Search for the cell housing the specified text and yield its (X, Y) center coordinate. 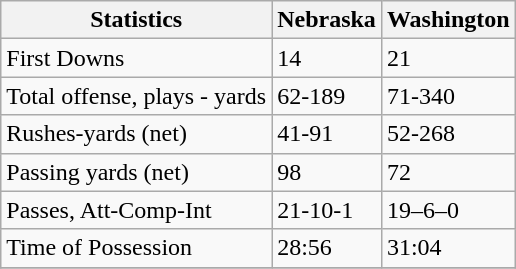
Washington (448, 20)
First Downs (136, 58)
52-268 (448, 134)
Nebraska (327, 20)
62-189 (327, 96)
98 (327, 172)
14 (327, 58)
Statistics (136, 20)
21-10-1 (327, 210)
Total offense, plays - yards (136, 96)
19–6–0 (448, 210)
21 (448, 58)
Passing yards (net) (136, 172)
Rushes-yards (net) (136, 134)
71-340 (448, 96)
72 (448, 172)
31:04 (448, 248)
41-91 (327, 134)
Time of Possession (136, 248)
28:56 (327, 248)
Passes, Att-Comp-Int (136, 210)
